Search for the cell housing the specified text and yield its (X, Y) center coordinate. 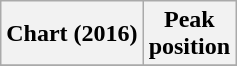
Chart (2016) (72, 34)
Peakposition (189, 34)
